For the text-containing cell, return its midpoint in [x, y] coordinate format. 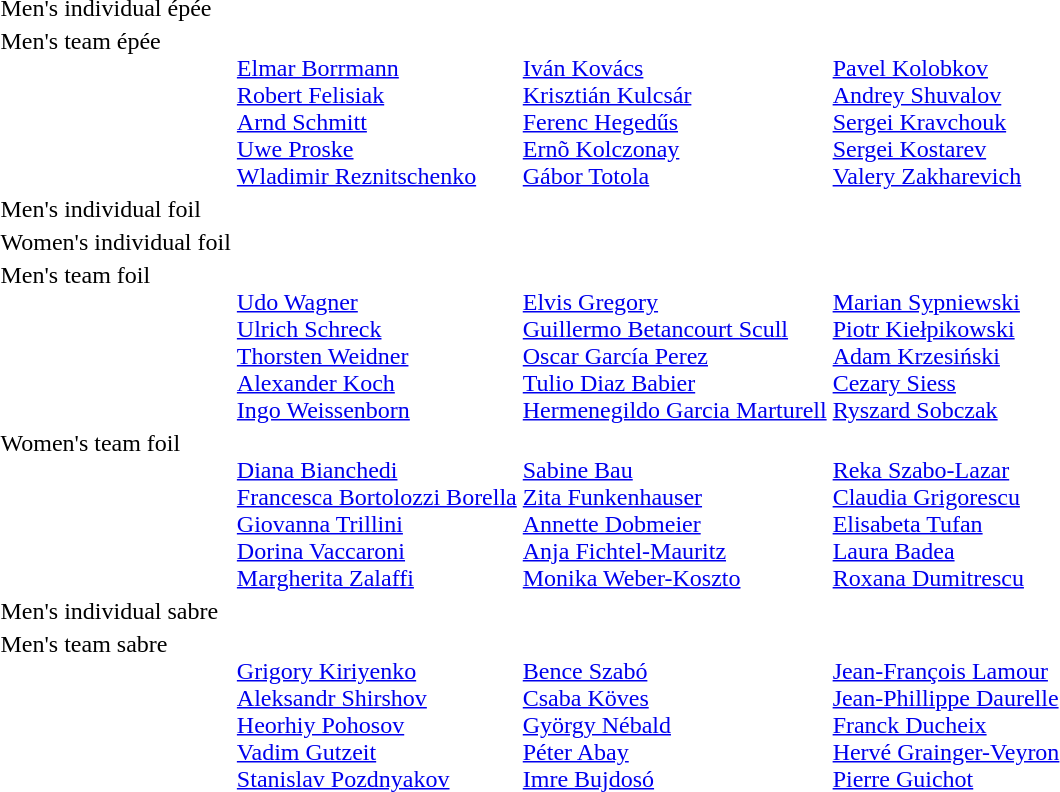
Diana BianchediFrancesca Bortolozzi BorellaGiovanna TrilliniDorina VaccaroniMargherita Zalaffi [376, 510]
Elmar BorrmannRobert FelisiakArnd SchmittUwe ProskeWladimir Reznitschenko [376, 108]
Elvis GregoryGuillermo Betancourt ScullOscar García PerezTulio Diaz BabierHermenegildo Garcia Marturell [674, 342]
Sabine BauZita FunkenhauserAnnette DobmeierAnja Fichtel-MauritzMonika Weber-Koszto [674, 510]
Iván KovácsKrisztián KulcsárFerenc HegedűsErnõ KolczonayGábor Totola [674, 108]
Udo WagnerUlrich SchreckThorsten WeidnerAlexander KochIngo Weissenborn [376, 342]
